Provide the (X, Y) coordinate of the cell's center where the given text is located.  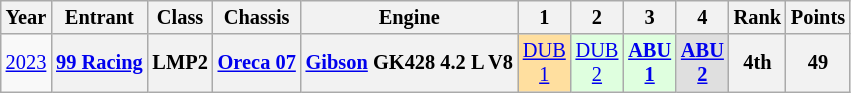
2023 (26, 63)
Engine (410, 17)
Chassis (257, 17)
ABU2 (702, 63)
3 (650, 17)
Points (818, 17)
Class (180, 17)
Rank (758, 17)
1 (544, 17)
DUB1 (544, 63)
Year (26, 17)
Entrant (99, 17)
DUB2 (598, 63)
99 Racing (99, 63)
LMP2 (180, 63)
49 (818, 63)
ABU1 (650, 63)
Gibson GK428 4.2 L V8 (410, 63)
Oreca 07 (257, 63)
4th (758, 63)
2 (598, 17)
4 (702, 17)
